Scan for the cell matching the given text and deliver its [x, y] coordinate at center. 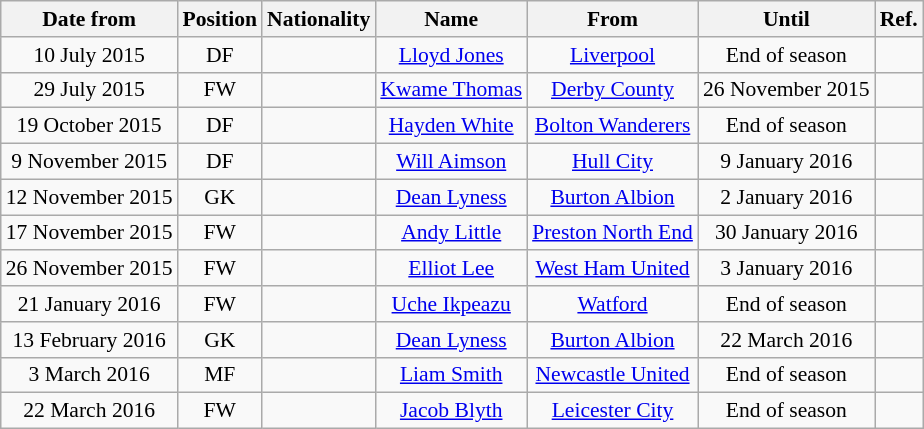
From [612, 19]
Watford [612, 304]
Nationality [318, 19]
10 July 2015 [90, 55]
Derby County [612, 90]
12 November 2015 [90, 197]
Hull City [612, 162]
Hayden White [451, 126]
19 October 2015 [90, 126]
Jacob Blyth [451, 411]
Position [220, 19]
MF [220, 375]
Ref. [899, 19]
Will Aimson [451, 162]
Elliot Lee [451, 269]
Liverpool [612, 55]
29 July 2015 [90, 90]
Leicester City [612, 411]
9 January 2016 [786, 162]
13 February 2016 [90, 340]
30 January 2016 [786, 233]
17 November 2015 [90, 233]
Bolton Wanderers [612, 126]
Liam Smith [451, 375]
Newcastle United [612, 375]
Preston North End [612, 233]
West Ham United [612, 269]
Kwame Thomas [451, 90]
Date from [90, 19]
9 November 2015 [90, 162]
3 January 2016 [786, 269]
3 March 2016 [90, 375]
Andy Little [451, 233]
Until [786, 19]
Name [451, 19]
21 January 2016 [90, 304]
Uche Ikpeazu [451, 304]
2 January 2016 [786, 197]
Lloyd Jones [451, 55]
